Determine the (X, Y) coordinate at the center of the cell enclosing the given text.  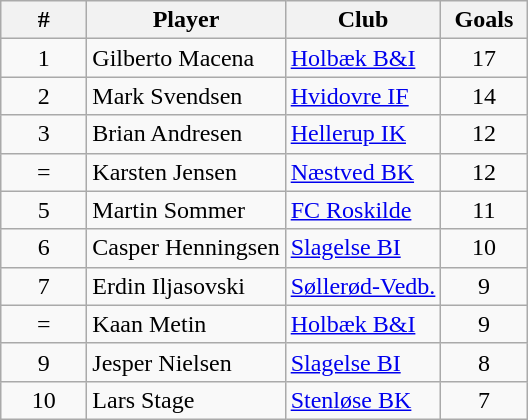
6 (44, 248)
Brian Andresen (186, 134)
14 (484, 96)
Mark Svendsen (186, 96)
Goals (484, 20)
Stenløse BK (363, 400)
Jesper Nielsen (186, 362)
Lars Stage (186, 400)
Kaan Metin (186, 324)
5 (44, 210)
Karsten Jensen (186, 172)
Erdin Iljasovski (186, 286)
Gilberto Macena (186, 58)
17 (484, 58)
Hellerup IK (363, 134)
1 (44, 58)
2 (44, 96)
# (44, 20)
Casper Henningsen (186, 248)
Martin Sommer (186, 210)
Hvidovre IF (363, 96)
8 (484, 362)
11 (484, 210)
Næstved BK (363, 172)
3 (44, 134)
Club (363, 20)
FC Roskilde (363, 210)
Søllerød-Vedb. (363, 286)
Player (186, 20)
